Provide the [X, Y] coordinate of the cell's center where the given text is located.  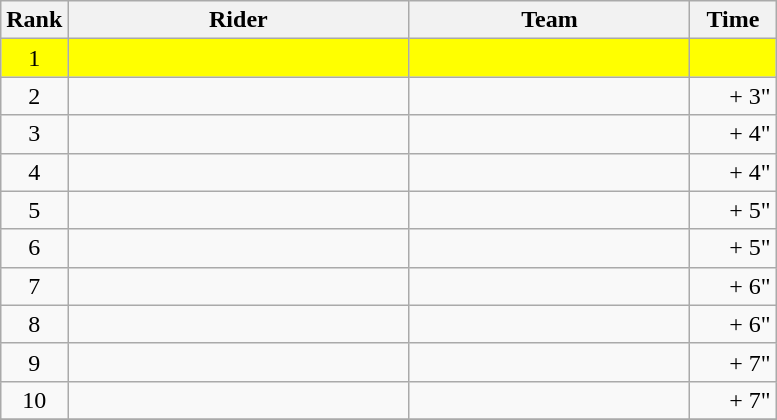
8 [34, 324]
9 [34, 362]
4 [34, 172]
+ 3" [733, 96]
Rank [34, 20]
Team [550, 20]
Time [733, 20]
3 [34, 134]
2 [34, 96]
10 [34, 400]
5 [34, 210]
Rider [238, 20]
1 [34, 58]
6 [34, 248]
7 [34, 286]
